Detect which cell encompasses the target text, then output its (x, y) center coordinate. 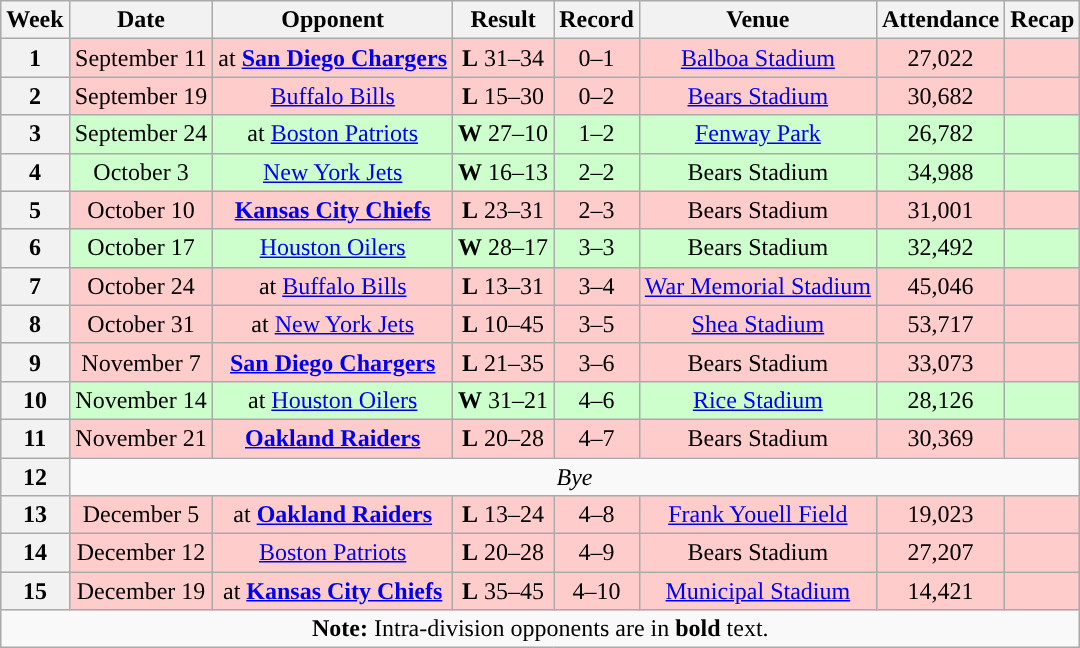
Fenway Park (758, 134)
L 13–31 (504, 286)
4–10 (597, 591)
at San Diego Chargers (333, 58)
3 (35, 134)
W 28–17 (504, 248)
6 (35, 248)
L 23–31 (504, 210)
Municipal Stadium (758, 591)
September 11 (141, 58)
4 (35, 172)
3–6 (597, 362)
L 21–35 (504, 362)
1 (35, 58)
33,073 (940, 362)
October 17 (141, 248)
13 (35, 515)
at Kansas City Chiefs (333, 591)
Frank Youell Field (758, 515)
December 12 (141, 553)
0–2 (597, 96)
12 (35, 477)
Rice Stadium (758, 400)
32,492 (940, 248)
28,126 (940, 400)
W 16–13 (504, 172)
3–4 (597, 286)
L 13–24 (504, 515)
26,782 (940, 134)
Record (597, 20)
4–7 (597, 438)
2–2 (597, 172)
L 31–34 (504, 58)
Attendance (940, 20)
14 (35, 553)
December 5 (141, 515)
October 3 (141, 172)
2–3 (597, 210)
October 10 (141, 210)
November 14 (141, 400)
December 19 (141, 591)
November 7 (141, 362)
Oakland Raiders (333, 438)
Recap (1042, 20)
31,001 (940, 210)
1–2 (597, 134)
Result (504, 20)
Shea Stadium (758, 324)
4–6 (597, 400)
34,988 (940, 172)
Venue (758, 20)
19,023 (940, 515)
W 31–21 (504, 400)
Opponent (333, 20)
0–1 (597, 58)
3–5 (597, 324)
Balboa Stadium (758, 58)
4–9 (597, 553)
L 35–45 (504, 591)
4–8 (597, 515)
30,369 (940, 438)
45,046 (940, 286)
L 15–30 (504, 96)
San Diego Chargers (333, 362)
October 31 (141, 324)
Boston Patriots (333, 553)
at Boston Patriots (333, 134)
27,022 (940, 58)
W 27–10 (504, 134)
September 19 (141, 96)
Buffalo Bills (333, 96)
11 (35, 438)
7 (35, 286)
30,682 (940, 96)
at Houston Oilers (333, 400)
Note: Intra-division opponents are in bold text. (540, 629)
Kansas City Chiefs (333, 210)
October 24 (141, 286)
November 21 (141, 438)
September 24 (141, 134)
at Buffalo Bills (333, 286)
8 (35, 324)
Bye (574, 477)
5 (35, 210)
2 (35, 96)
L 10–45 (504, 324)
at Oakland Raiders (333, 515)
27,207 (940, 553)
15 (35, 591)
14,421 (940, 591)
New York Jets (333, 172)
at New York Jets (333, 324)
War Memorial Stadium (758, 286)
Date (141, 20)
10 (35, 400)
53,717 (940, 324)
Houston Oilers (333, 248)
9 (35, 362)
Week (35, 20)
3–3 (597, 248)
